Return the (X, Y) coordinate for the center point of the cell that contains the specified text.  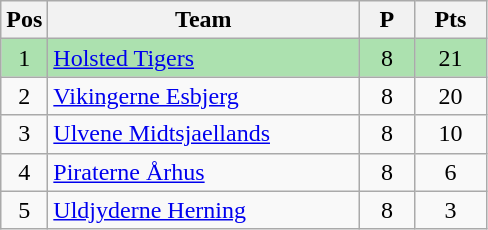
1 (24, 58)
5 (24, 210)
6 (450, 172)
Pts (450, 20)
Holsted Tigers (204, 58)
Uldjyderne Herning (204, 210)
Ulvene Midtsjaellands (204, 134)
21 (450, 58)
P (387, 20)
Pos (24, 20)
Piraterne Århus (204, 172)
2 (24, 96)
4 (24, 172)
Team (204, 20)
20 (450, 96)
Vikingerne Esbjerg (204, 96)
10 (450, 134)
